Return (X, Y) of the center of cell containing provided text 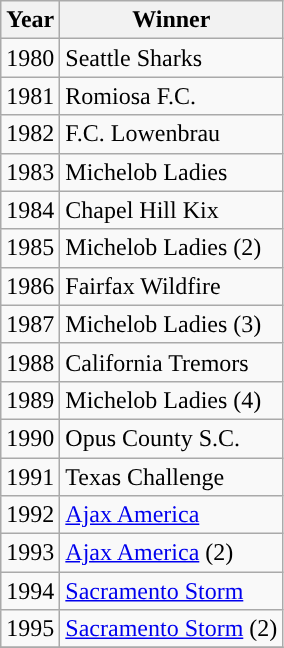
Seattle Sharks (172, 58)
1983 (30, 172)
1987 (30, 324)
1992 (30, 515)
Michelob Ladies (4) (172, 400)
Fairfax Wildfire (172, 286)
Ajax America (2) (172, 553)
Chapel Hill Kix (172, 210)
1981 (30, 96)
Texas Challenge (172, 477)
Michelob Ladies (172, 172)
1995 (30, 629)
1993 (30, 553)
1990 (30, 438)
1980 (30, 58)
Romiosa F.C. (172, 96)
Opus County S.C. (172, 438)
1988 (30, 362)
Michelob Ladies (3) (172, 324)
1982 (30, 134)
Year (30, 20)
Sacramento Storm (2) (172, 629)
1984 (30, 210)
Ajax America (172, 515)
1991 (30, 477)
Michelob Ladies (2) (172, 248)
1986 (30, 286)
1985 (30, 248)
Sacramento Storm (172, 591)
1989 (30, 400)
California Tremors (172, 362)
Winner (172, 20)
1994 (30, 591)
F.C. Lowenbrau (172, 134)
